Find where the given text appears and provide that cell's center as [X, Y] coordinate. 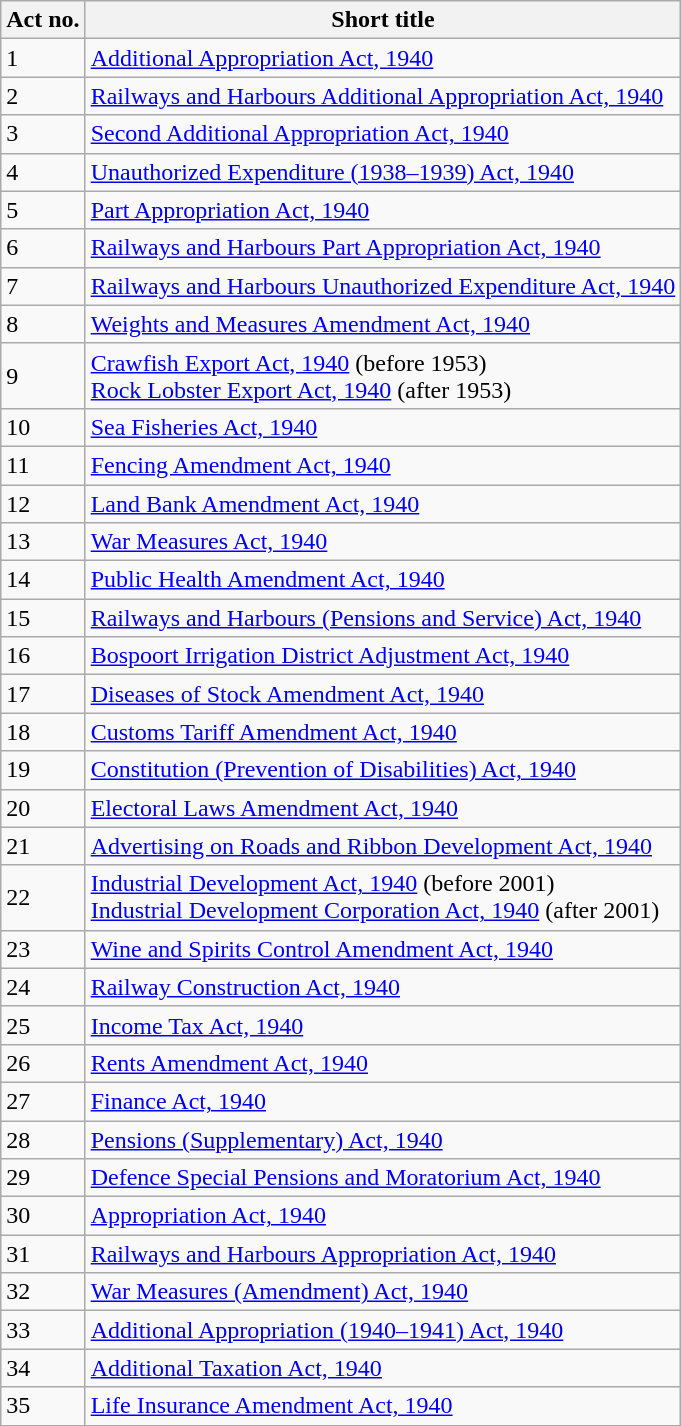
8 [43, 324]
22 [43, 898]
Second Additional Appropriation Act, 1940 [383, 134]
Bospoort Irrigation District Adjustment Act, 1940 [383, 656]
15 [43, 618]
Railways and Harbours Unauthorized Expenditure Act, 1940 [383, 286]
24 [43, 987]
2 [43, 96]
30 [43, 1216]
26 [43, 1063]
5 [43, 210]
7 [43, 286]
Railways and Harbours Appropriation Act, 1940 [383, 1254]
25 [43, 1025]
Advertising on Roads and Ribbon Development Act, 1940 [383, 846]
33 [43, 1330]
Unauthorized Expenditure (1938–1939) Act, 1940 [383, 172]
Diseases of Stock Amendment Act, 1940 [383, 694]
Land Bank Amendment Act, 1940 [383, 503]
Railways and Harbours (Pensions and Service) Act, 1940 [383, 618]
17 [43, 694]
Part Appropriation Act, 1940 [383, 210]
16 [43, 656]
Public Health Amendment Act, 1940 [383, 580]
Short title [383, 20]
War Measures (Amendment) Act, 1940 [383, 1292]
Crawfish Export Act, 1940 (before 1953) Rock Lobster Export Act, 1940 (after 1953) [383, 376]
Act no. [43, 20]
11 [43, 465]
19 [43, 770]
Electoral Laws Amendment Act, 1940 [383, 808]
28 [43, 1139]
Railways and Harbours Part Appropriation Act, 1940 [383, 248]
Defence Special Pensions and Moratorium Act, 1940 [383, 1178]
Weights and Measures Amendment Act, 1940 [383, 324]
29 [43, 1178]
18 [43, 732]
34 [43, 1368]
14 [43, 580]
Additional Taxation Act, 1940 [383, 1368]
6 [43, 248]
20 [43, 808]
Pensions (Supplementary) Act, 1940 [383, 1139]
Sea Fisheries Act, 1940 [383, 427]
Railways and Harbours Additional Appropriation Act, 1940 [383, 96]
12 [43, 503]
3 [43, 134]
35 [43, 1406]
27 [43, 1101]
Wine and Spirits Control Amendment Act, 1940 [383, 949]
Additional Appropriation (1940–1941) Act, 1940 [383, 1330]
Life Insurance Amendment Act, 1940 [383, 1406]
Finance Act, 1940 [383, 1101]
Income Tax Act, 1940 [383, 1025]
Additional Appropriation Act, 1940 [383, 58]
Railway Construction Act, 1940 [383, 987]
War Measures Act, 1940 [383, 542]
10 [43, 427]
4 [43, 172]
21 [43, 846]
13 [43, 542]
Appropriation Act, 1940 [383, 1216]
Constitution (Prevention of Disabilities) Act, 1940 [383, 770]
1 [43, 58]
Industrial Development Act, 1940 (before 2001) Industrial Development Corporation Act, 1940 (after 2001) [383, 898]
Customs Tariff Amendment Act, 1940 [383, 732]
32 [43, 1292]
31 [43, 1254]
Fencing Amendment Act, 1940 [383, 465]
Rents Amendment Act, 1940 [383, 1063]
23 [43, 949]
9 [43, 376]
